Capture the cell that displays the provided text and extract its [x, y] central coordinate. 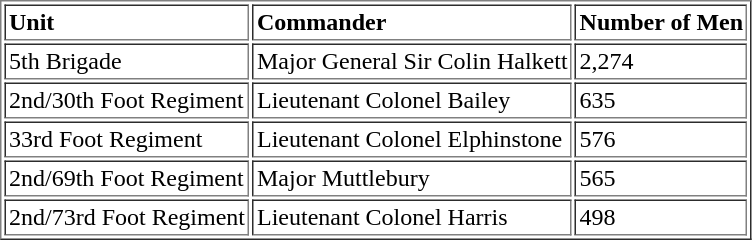
33rd Foot Regiment [126, 140]
635 [662, 100]
2nd/30th Foot Regiment [126, 100]
Lieutenant Colonel Elphinstone [412, 140]
2nd/69th Foot Regiment [126, 178]
Major Muttlebury [412, 178]
576 [662, 140]
2,274 [662, 62]
2nd/73rd Foot Regiment [126, 218]
Lieutenant Colonel Bailey [412, 100]
Lieutenant Colonel Harris [412, 218]
Unit [126, 22]
Major General Sir Colin Halkett [412, 62]
498 [662, 218]
5th Brigade [126, 62]
565 [662, 178]
Number of Men [662, 22]
Commander [412, 22]
